Detect which cell encompasses the target text, then output its (X, Y) center coordinate. 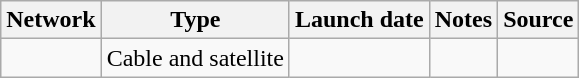
Type (195, 20)
Cable and satellite (195, 58)
Network (51, 20)
Launch date (359, 20)
Source (538, 20)
Notes (463, 20)
